Find where the given text appears and provide that cell's center as [x, y] coordinate. 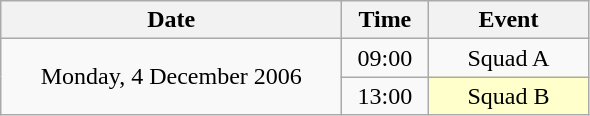
Squad B [508, 96]
Monday, 4 December 2006 [172, 77]
09:00 [385, 58]
13:00 [385, 96]
Time [385, 20]
Event [508, 20]
Date [172, 20]
Squad A [508, 58]
